Locate the cell with the specified text and output its [x, y] center coordinate. 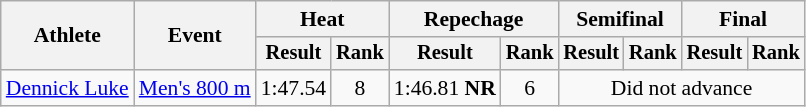
1:47.54 [294, 88]
6 [530, 88]
Final [744, 19]
Event [195, 36]
Men's 800 m [195, 88]
8 [360, 88]
Did not advance [681, 88]
1:46.81 NR [445, 88]
Semifinal [620, 19]
Dennick Luke [68, 88]
Athlete [68, 36]
Heat [322, 19]
Repechage [474, 19]
